Output the [x, y] coordinate of the center of the cell containing the given text.  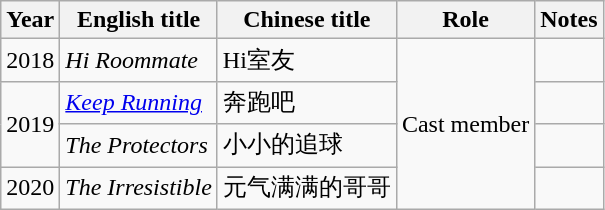
Notes [569, 20]
小小的追球 [306, 146]
Cast member [465, 124]
奔跑吧 [306, 102]
The Protectors [139, 146]
Chinese title [306, 20]
2018 [30, 60]
元气满满的哥哥 [306, 188]
Hi Roommate [139, 60]
English title [139, 20]
Hi室友 [306, 60]
The Irresistible [139, 188]
Keep Running [139, 102]
2019 [30, 124]
Role [465, 20]
Year [30, 20]
2020 [30, 188]
